Search for the cell housing the specified text and yield its [x, y] center coordinate. 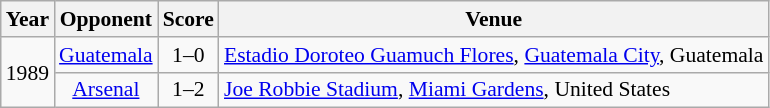
Venue [494, 19]
Year [28, 19]
Estadio Doroteo Guamuch Flores, Guatemala City, Guatemala [494, 55]
1989 [28, 72]
1–0 [188, 55]
Arsenal [106, 90]
Guatemala [106, 55]
Joe Robbie Stadium, Miami Gardens, United States [494, 90]
1–2 [188, 90]
Score [188, 19]
Opponent [106, 19]
